Search for the cell housing the specified text and yield its (X, Y) center coordinate. 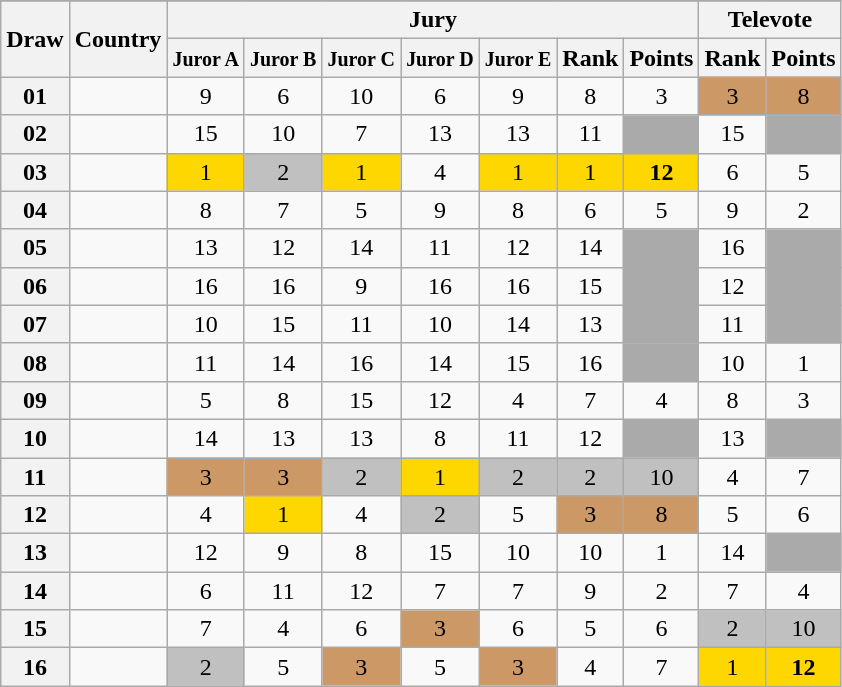
09 (35, 400)
Juror A (206, 58)
07 (35, 324)
03 (35, 172)
04 (35, 210)
08 (35, 362)
Juror E (518, 58)
Draw (35, 39)
Televote (770, 20)
Juror D (440, 58)
02 (35, 134)
06 (35, 286)
05 (35, 248)
Jury (433, 20)
01 (35, 96)
Juror B (283, 58)
Country (118, 39)
Juror C (362, 58)
